Search for the cell housing the specified text and yield its (X, Y) center coordinate. 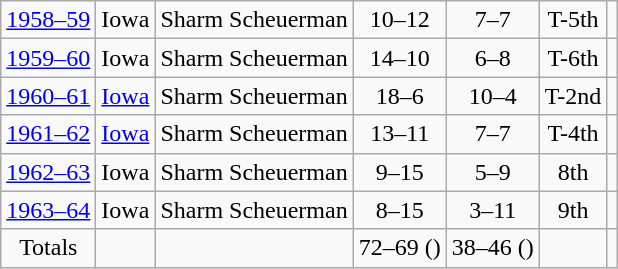
14–10 (400, 58)
5–9 (492, 172)
T-6th (573, 58)
10–4 (492, 96)
13–11 (400, 134)
T-5th (573, 20)
8th (573, 172)
10–12 (400, 20)
1961–62 (48, 134)
18–6 (400, 96)
8–15 (400, 210)
1958–59 (48, 20)
9th (573, 210)
9–15 (400, 172)
38–46 () (492, 248)
1962–63 (48, 172)
1959–60 (48, 58)
Totals (48, 248)
6–8 (492, 58)
72–69 () (400, 248)
T-2nd (573, 96)
T-4th (573, 134)
1963–64 (48, 210)
1960–61 (48, 96)
3–11 (492, 210)
